Pinpoint the cell where the given text exists, returning its (x, y) midpoint coordinate. 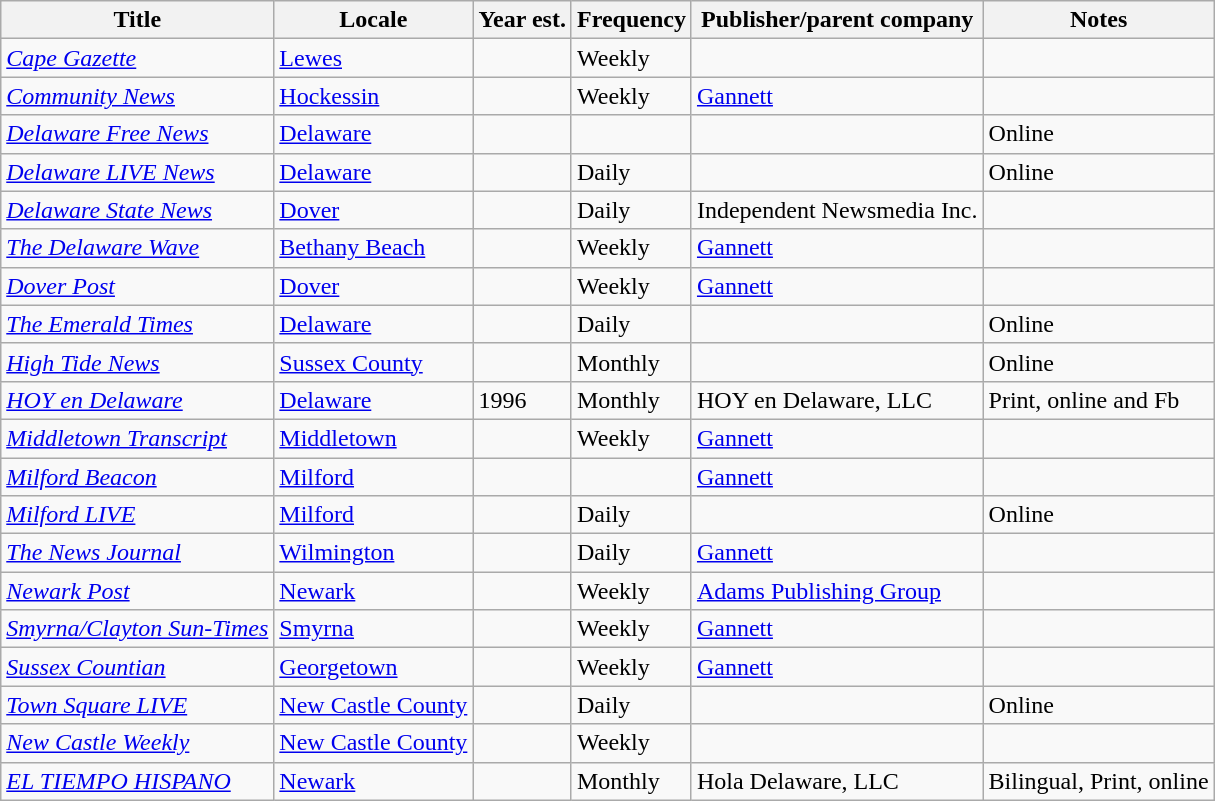
Notes (1098, 20)
Hola Delaware, LLC (837, 781)
Delaware Free News (138, 134)
Sussex Countian (138, 667)
Milford LIVE (138, 515)
Middletown (374, 438)
Middletown Transcript (138, 438)
The Delaware Wave (138, 248)
1996 (522, 400)
EL TIEMPO HISPANO (138, 781)
Wilmington (374, 553)
Smyrna (374, 629)
Adams Publishing Group (837, 591)
Smyrna/Clayton Sun-Times (138, 629)
New Castle Weekly (138, 743)
Sussex County (374, 362)
Print, online and Fb (1098, 400)
Publisher/parent company (837, 20)
Georgetown (374, 667)
Title (138, 20)
High Tide News (138, 362)
Dover Post (138, 286)
Delaware LIVE News (138, 172)
Hockessin (374, 96)
The Emerald Times (138, 324)
HOY en Delaware, LLC (837, 400)
Bethany Beach (374, 248)
Frequency (631, 20)
Community News (138, 96)
Bilingual, Print, online (1098, 781)
Town Square LIVE (138, 705)
Delaware State News (138, 210)
Locale (374, 20)
The News Journal (138, 553)
Independent Newsmedia Inc. (837, 210)
Milford Beacon (138, 477)
HOY en Delaware (138, 400)
Year est. (522, 20)
Lewes (374, 58)
Cape Gazette (138, 58)
Newark Post (138, 591)
